Provide the (X, Y) coordinate of the cell's center where the given text is located.  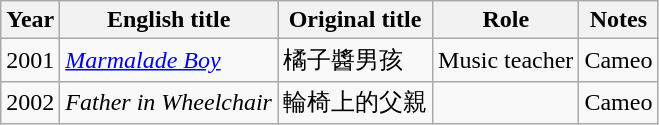
Original title (356, 20)
Father in Wheelchair (169, 102)
輪椅上的父親 (356, 102)
橘子醬男孩 (356, 60)
2002 (30, 102)
2001 (30, 60)
Year (30, 20)
Role (506, 20)
Music teacher (506, 60)
English title (169, 20)
Notes (618, 20)
Marmalade Boy (169, 60)
